Search for the cell housing the specified text and yield its [x, y] center coordinate. 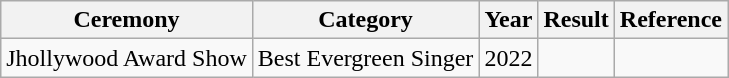
Reference [670, 20]
Jhollywood Award Show [127, 58]
Result [576, 20]
Ceremony [127, 20]
2022 [508, 58]
Best Evergreen Singer [366, 58]
Year [508, 20]
Category [366, 20]
